Locate the cell with the specified text and output its [x, y] center coordinate. 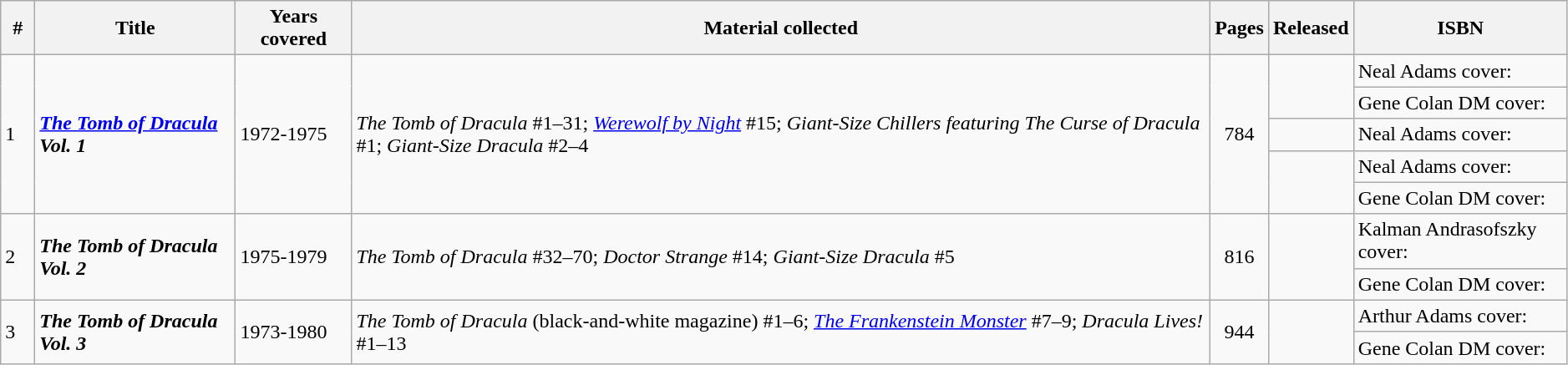
The Tomb of Dracula Vol. 1 [135, 134]
1 [18, 134]
Years covered [294, 28]
The Tomb of Dracula Vol. 3 [135, 332]
The Tomb of Dracula Vol. 2 [135, 257]
784 [1240, 134]
# [18, 28]
ISBN [1460, 28]
3 [18, 332]
Arthur Adams cover: [1460, 316]
Title [135, 28]
944 [1240, 332]
Material collected [781, 28]
816 [1240, 257]
1973-1980 [294, 332]
Released [1311, 28]
The Tomb of Dracula #32–70; Doctor Strange #14; Giant-Size Dracula #5 [781, 257]
The Tomb of Dracula (black-and-white magazine) #1–6; The Frankenstein Monster #7–9; Dracula Lives! #1–13 [781, 332]
Pages [1240, 28]
Kalman Andrasofszky cover: [1460, 241]
The Tomb of Dracula #1–31; Werewolf by Night #15; Giant-Size Chillers featuring The Curse of Dracula #1; Giant-Size Dracula #2–4 [781, 134]
1975-1979 [294, 257]
2 [18, 257]
1972-1975 [294, 134]
